Return the (x, y) coordinate for the center point of the cell that contains the specified text.  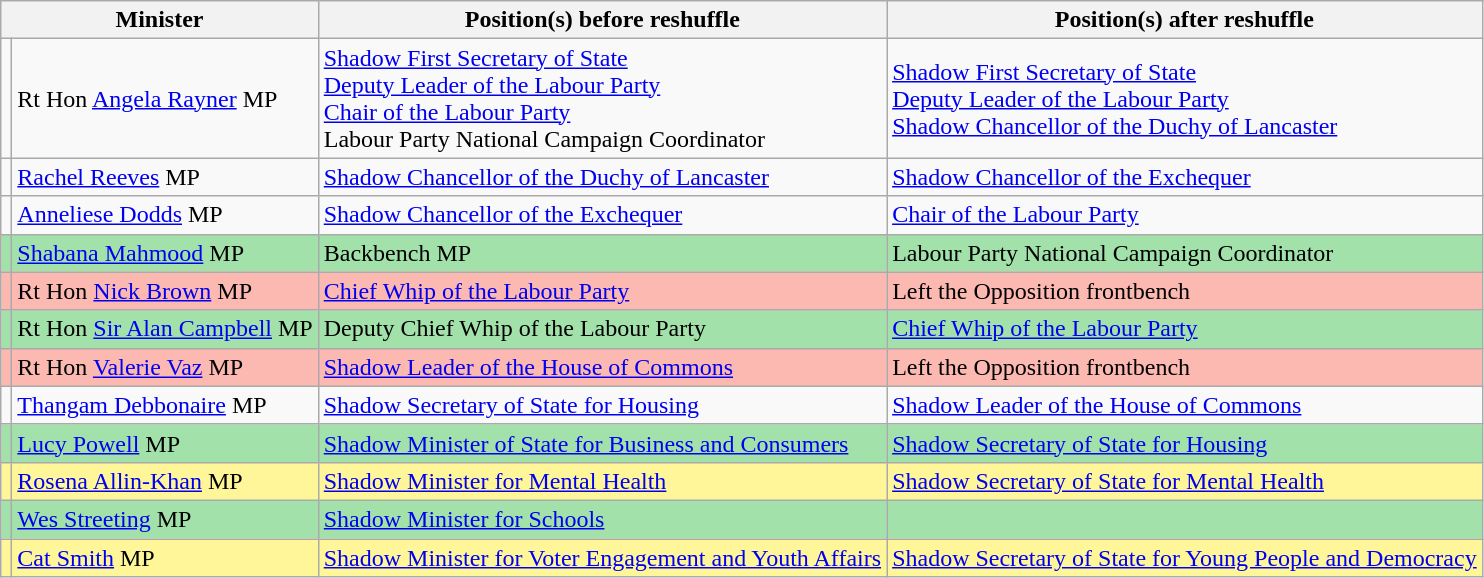
Shadow Minister for Mental Health (602, 481)
Shadow Secretary of State for Mental Health (1185, 481)
Shadow Minister for Voter Engagement and Youth Affairs (602, 557)
Deputy Chief Whip of the Labour Party (602, 329)
Position(s) before reshuffle (602, 20)
Rt Hon Sir Alan Campbell MP (165, 329)
Cat Smith MP (165, 557)
Rt Hon Angela Rayner MP (165, 98)
Rt Hon Valerie Vaz MP (165, 367)
Rosena Allin-Khan MP (165, 481)
Anneliese Dodds MP (165, 215)
Lucy Powell MP (165, 443)
Thangam Debbonaire MP (165, 405)
Shadow Secretary of State for Young People and Democracy (1185, 557)
Position(s) after reshuffle (1185, 20)
Shabana Mahmood MP (165, 253)
Shadow Minister for Schools (602, 519)
Labour Party National Campaign Coordinator (1185, 253)
Shadow First Secretary of StateDeputy Leader of the Labour PartyChair of the Labour PartyLabour Party National Campaign Coordinator (602, 98)
Rachel Reeves MP (165, 177)
Chair of the Labour Party (1185, 215)
Shadow Minister of State for Business and Consumers (602, 443)
Shadow First Secretary of StateDeputy Leader of the Labour PartyShadow Chancellor of the Duchy of Lancaster (1185, 98)
Minister (160, 20)
Shadow Chancellor of the Duchy of Lancaster (602, 177)
Wes Streeting MP (165, 519)
Rt Hon Nick Brown MP (165, 291)
Backbench MP (602, 253)
